Locate the cell with the specified text and output its [X, Y] center coordinate. 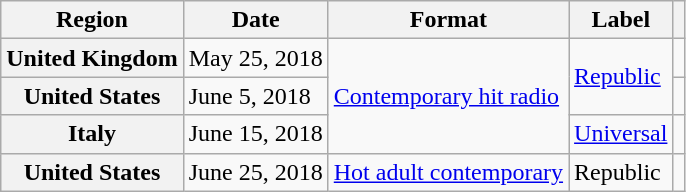
Date [256, 20]
Hot adult contemporary [448, 172]
Italy [92, 134]
June 5, 2018 [256, 96]
June 25, 2018 [256, 172]
June 15, 2018 [256, 134]
United Kingdom [92, 58]
Contemporary hit radio [448, 96]
Region [92, 20]
Universal [621, 134]
Format [448, 20]
May 25, 2018 [256, 58]
Label [621, 20]
